Find where the given text appears and provide that cell's center as [X, Y] coordinate. 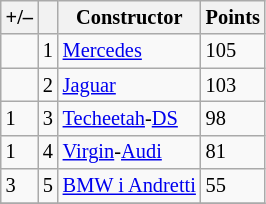
5 [48, 186]
98 [233, 118]
4 [48, 152]
103 [233, 85]
Virgin-Audi [130, 152]
Points [233, 17]
Mercedes [130, 51]
55 [233, 186]
Techeetah-DS [130, 118]
BMW i Andretti [130, 186]
81 [233, 152]
Jaguar [130, 85]
Constructor [130, 17]
2 [48, 85]
+/– [20, 17]
105 [233, 51]
